Determine the [X, Y] coordinate at the center of the cell enclosing the given text.  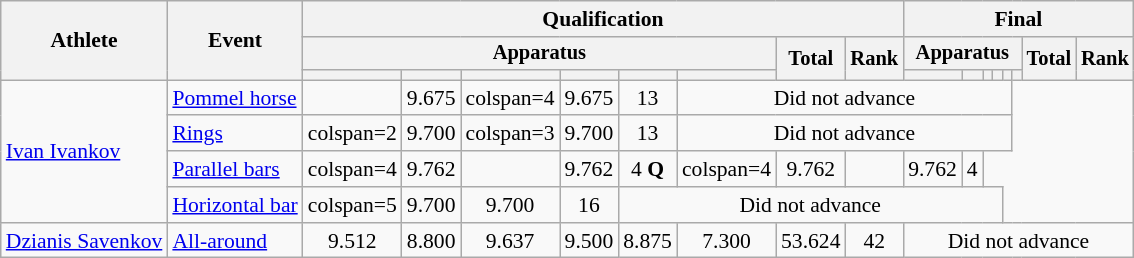
Event [234, 40]
Athlete [84, 40]
colspan=3 [510, 134]
Final [1018, 19]
Qualification [603, 19]
colspan=2 [352, 134]
Rings [234, 134]
4 Q [648, 169]
Parallel bars [234, 169]
16 [590, 205]
Ivan Ivankov [84, 151]
Pommel horse [234, 98]
colspan=5 [352, 205]
Horizontal bar [234, 205]
4 [972, 169]
